Find where the given text appears and provide that cell's center as [X, Y] coordinate. 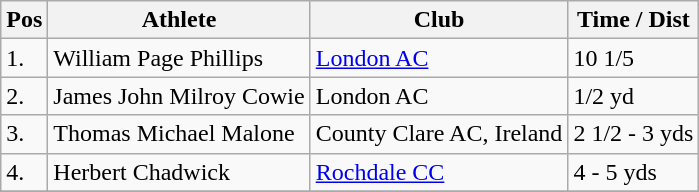
Herbert Chadwick [179, 172]
Rochdale CC [439, 172]
2. [24, 96]
Athlete [179, 20]
Club [439, 20]
County Clare AC, Ireland [439, 134]
3. [24, 134]
10 1/5 [634, 58]
Thomas Michael Malone [179, 134]
William Page Phillips [179, 58]
1/2 yd [634, 96]
Pos [24, 20]
Time / Dist [634, 20]
James John Milroy Cowie [179, 96]
1. [24, 58]
4. [24, 172]
4 - 5 yds [634, 172]
2 1/2 - 3 yds [634, 134]
